Capture the cell that displays the provided text and extract its (x, y) central coordinate. 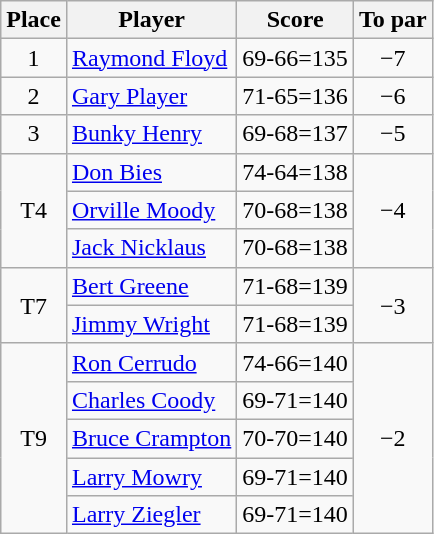
Larry Ziegler (151, 515)
Orville Moody (151, 210)
Jack Nicklaus (151, 248)
71-65=136 (296, 96)
−7 (392, 58)
Bunky Henry (151, 134)
69-66=135 (296, 58)
1 (34, 58)
Jimmy Wright (151, 324)
Score (296, 20)
Raymond Floyd (151, 58)
Charles Coody (151, 400)
T9 (34, 438)
To par (392, 20)
Larry Mowry (151, 477)
74-66=140 (296, 362)
2 (34, 96)
Don Bies (151, 172)
Place (34, 20)
−3 (392, 305)
69-68=137 (296, 134)
−6 (392, 96)
Bert Greene (151, 286)
Gary Player (151, 96)
Ron Cerrudo (151, 362)
T4 (34, 210)
70-70=140 (296, 438)
T7 (34, 305)
−5 (392, 134)
Bruce Crampton (151, 438)
−4 (392, 210)
3 (34, 134)
−2 (392, 438)
74-64=138 (296, 172)
Player (151, 20)
